Output the [x, y] coordinate of the center of the cell containing the given text.  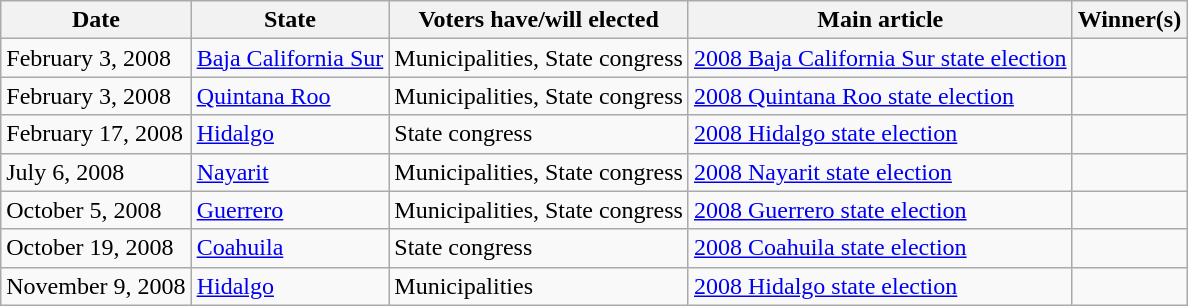
2008 Baja California Sur state election [880, 58]
Guerrero [290, 210]
Baja California Sur [290, 58]
November 9, 2008 [96, 286]
2008 Coahuila state election [880, 248]
July 6, 2008 [96, 172]
October 5, 2008 [96, 210]
Nayarit [290, 172]
Quintana Roo [290, 96]
Voters have/will elected [539, 20]
Main article [880, 20]
2008 Guerrero state election [880, 210]
State [290, 20]
Coahuila [290, 248]
2008 Nayarit state election [880, 172]
Date [96, 20]
Winner(s) [1130, 20]
Municipalities [539, 286]
2008 Quintana Roo state election [880, 96]
February 17, 2008 [96, 134]
October 19, 2008 [96, 248]
